Return the (x, y) coordinate for the center point of the cell that contains the specified text.  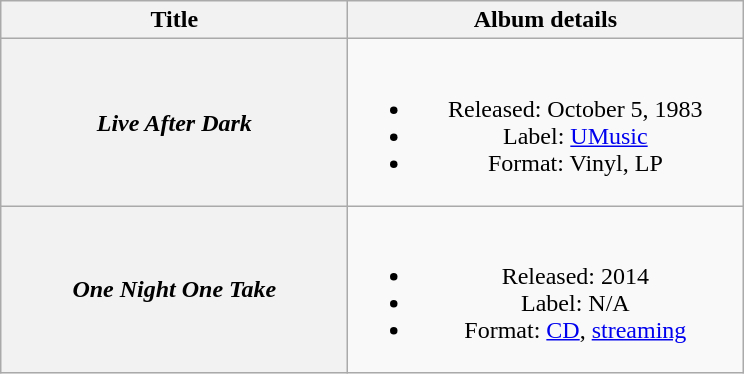
Album details (546, 20)
Live After Dark (174, 122)
Title (174, 20)
Released: October 5, 1983Label: UMusicFormat: Vinyl, LP (546, 122)
Released: 2014Label: N/AFormat: CD, streaming (546, 290)
One Night One Take (174, 290)
